Search for the cell housing the specified text and yield its [x, y] center coordinate. 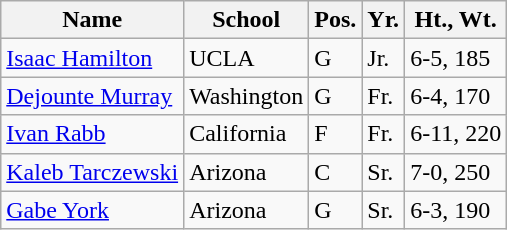
Gabe York [92, 210]
Washington [246, 96]
Kaleb Tarczewski [92, 172]
6-11, 220 [456, 134]
Isaac Hamilton [92, 58]
C [336, 172]
Yr. [384, 20]
School [246, 20]
6-4, 170 [456, 96]
California [246, 134]
Ivan Rabb [92, 134]
Name [92, 20]
7-0, 250 [456, 172]
Dejounte Murray [92, 96]
Jr. [384, 58]
Pos. [336, 20]
6-5, 185 [456, 58]
UCLA [246, 58]
F [336, 134]
6-3, 190 [456, 210]
Ht., Wt. [456, 20]
